Return the (X, Y) coordinate for the center point of the cell that contains the specified text.  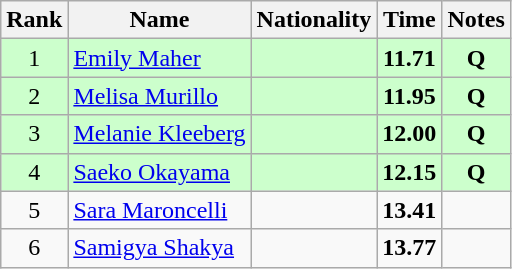
13.41 (410, 210)
12.15 (410, 172)
3 (34, 134)
Melisa Murillo (160, 96)
Sara Maroncelli (160, 210)
12.00 (410, 134)
4 (34, 172)
Time (410, 20)
Name (160, 20)
Rank (34, 20)
1 (34, 58)
Melanie Kleeberg (160, 134)
Notes (476, 20)
5 (34, 210)
Emily Maher (160, 58)
11.71 (410, 58)
Samigya Shakya (160, 248)
13.77 (410, 248)
2 (34, 96)
11.95 (410, 96)
Nationality (314, 20)
6 (34, 248)
Saeko Okayama (160, 172)
